Capture the cell that displays the provided text and extract its (X, Y) central coordinate. 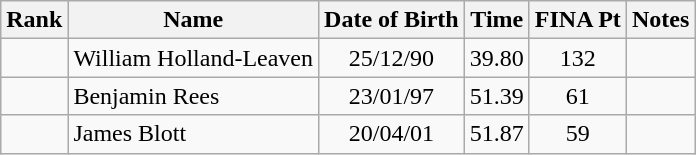
William Holland-Leaven (194, 58)
23/01/97 (392, 96)
Time (496, 20)
20/04/01 (392, 134)
51.87 (496, 134)
39.80 (496, 58)
61 (578, 96)
Date of Birth (392, 20)
132 (578, 58)
25/12/90 (392, 58)
59 (578, 134)
51.39 (496, 96)
FINA Pt (578, 20)
Notes (660, 20)
Benjamin Rees (194, 96)
Name (194, 20)
James Blott (194, 134)
Rank (34, 20)
